Detect which cell encompasses the target text, then output its [X, Y] center coordinate. 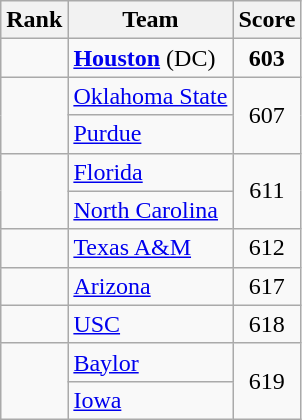
Texas A&M [150, 248]
North Carolina [150, 210]
Team [150, 20]
Baylor [150, 362]
Iowa [150, 400]
USC [150, 324]
603 [267, 58]
619 [267, 381]
Oklahoma State [150, 96]
Florida [150, 172]
618 [267, 324]
Rank [34, 20]
Purdue [150, 134]
611 [267, 191]
612 [267, 248]
Score [267, 20]
Houston (DC) [150, 58]
617 [267, 286]
Arizona [150, 286]
607 [267, 115]
